Scan for the cell matching the given text and deliver its (X, Y) coordinate at center. 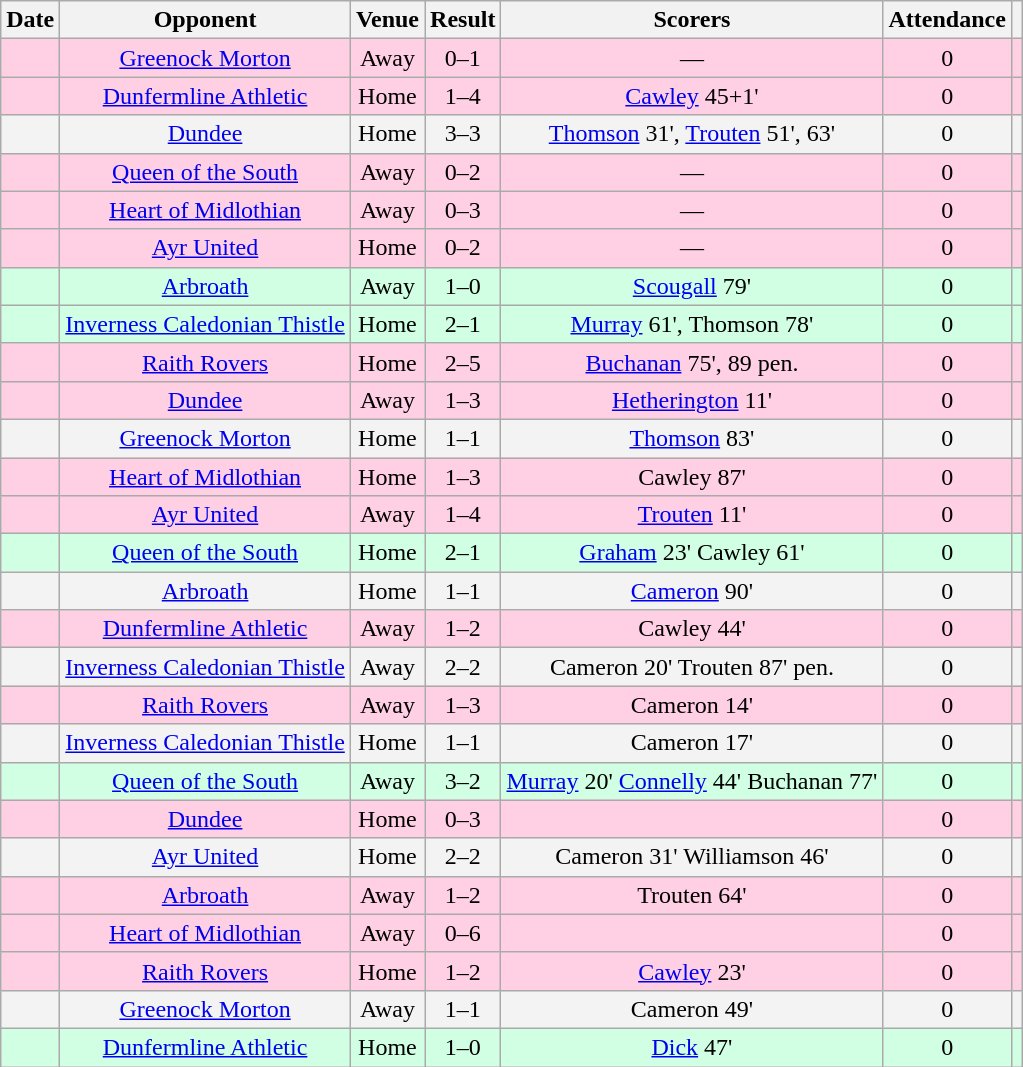
2–5 (463, 362)
Result (463, 20)
Cameron 20' Trouten 87' pen. (692, 667)
Cameron 49' (692, 1009)
Attendance (947, 20)
3–3 (463, 134)
3–2 (463, 781)
Cameron 31' Williamson 46' (692, 857)
Cawley 87' (692, 477)
Trouten 11' (692, 515)
0–1 (463, 58)
Venue (387, 20)
Murray 20' Connelly 44' Buchanan 77' (692, 781)
Thomson 31', Trouten 51', 63' (692, 134)
Cawley 23' (692, 971)
Hetherington 11' (692, 400)
Graham 23' Cawley 61' (692, 553)
Murray 61', Thomson 78' (692, 324)
Cawley 44' (692, 629)
Scorers (692, 20)
Date (30, 20)
Buchanan 75', 89 pen. (692, 362)
0–6 (463, 933)
Thomson 83' (692, 438)
Trouten 64' (692, 895)
Scougall 79' (692, 286)
Cameron 14' (692, 705)
Cameron 17' (692, 743)
Dick 47' (692, 1047)
Cawley 45+1' (692, 96)
Opponent (206, 20)
Cameron 90' (692, 591)
